Return the [x, y] coordinate for the center point of the cell that contains the specified text.  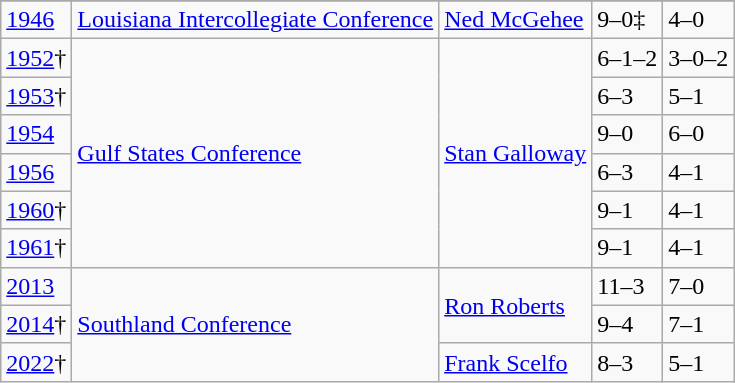
6–0 [698, 134]
7–0 [698, 286]
11–3 [628, 286]
6–1–2 [628, 58]
Frank Scelfo [516, 362]
Gulf States Conference [256, 153]
Louisiana Intercollegiate Conference [256, 20]
1952† [36, 58]
1961† [36, 248]
2014† [36, 324]
1956 [36, 172]
3–0–2 [698, 58]
Ned McGehee [516, 20]
1953† [36, 96]
Southland Conference [256, 324]
9–0‡ [628, 20]
2013 [36, 286]
8–3 [628, 362]
7–1 [698, 324]
Stan Galloway [516, 153]
2022† [36, 362]
4–0 [698, 20]
9–4 [628, 324]
1954 [36, 134]
1946 [36, 20]
9–0 [628, 134]
1960† [36, 210]
Ron Roberts [516, 305]
